Search for the cell housing the specified text and yield its [x, y] center coordinate. 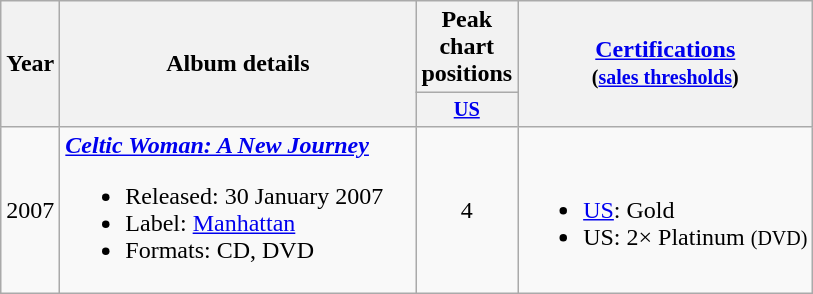
2007 [30, 210]
4 [467, 210]
US: GoldUS: 2× Platinum (DVD) [666, 210]
Peak chart positions [467, 47]
Celtic Woman: A New JourneyReleased: 30 January 2007Label: ManhattanFormats: CD, DVD [238, 210]
Year [30, 64]
Certifications(sales thresholds) [666, 64]
Album details [238, 64]
US [467, 110]
